Return the [x, y] coordinate for the center point of the cell that contains the specified text.  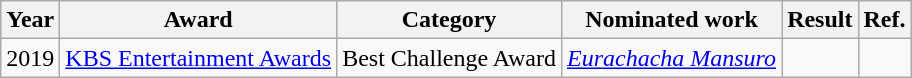
Year [30, 20]
2019 [30, 58]
Nominated work [671, 20]
Award [198, 20]
KBS Entertainment Awards [198, 58]
Category [450, 20]
Ref. [884, 20]
Best Challenge Award [450, 58]
Eurachacha Mansuro [671, 58]
Result [820, 20]
